Extract the [X, Y] coordinate from the center of the cell holding the provided text.  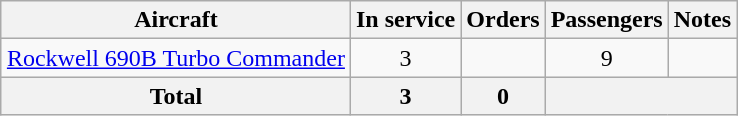
Passengers [606, 20]
Notes [702, 20]
Total [176, 96]
In service [405, 20]
9 [606, 58]
0 [503, 96]
Orders [503, 20]
Aircraft [176, 20]
Rockwell 690B Turbo Commander [176, 58]
